Provide the (x, y) coordinate of the cell's center where the given text is located.  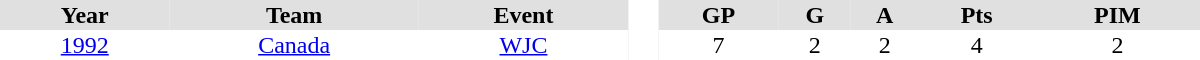
Year (85, 15)
7 (718, 45)
Canada (294, 45)
1992 (85, 45)
WJC (524, 45)
PIM (1118, 15)
Event (524, 15)
GP (718, 15)
4 (976, 45)
G (815, 15)
Pts (976, 15)
Team (294, 15)
A (885, 15)
